Detect which cell encompasses the target text, then output its (x, y) center coordinate. 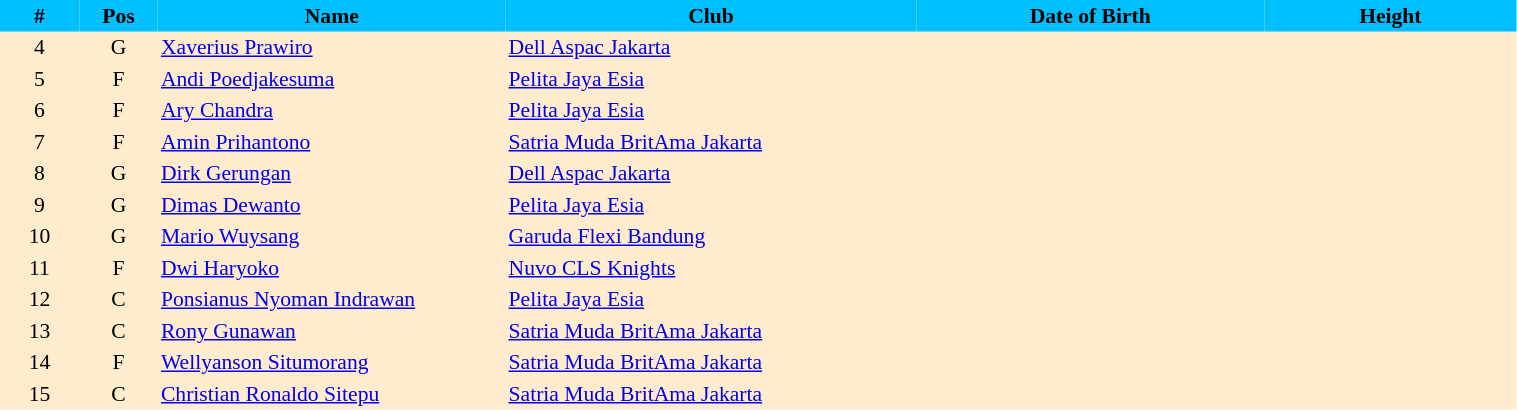
9 (40, 205)
Height (1390, 16)
Xaverius Prawiro (332, 48)
Amin Prihantono (332, 142)
Date of Birth (1090, 16)
12 (40, 300)
6 (40, 110)
Mario Wuysang (332, 236)
Christian Ronaldo Sitepu (332, 394)
13 (40, 331)
Andi Poedjakesuma (332, 79)
11 (40, 268)
Dimas Dewanto (332, 205)
Club (712, 16)
15 (40, 394)
4 (40, 48)
Ponsianus Nyoman Indrawan (332, 300)
Ary Chandra (332, 110)
Rony Gunawan (332, 331)
Wellyanson Situmorang (332, 362)
8 (40, 174)
7 (40, 142)
Name (332, 16)
Nuvo CLS Knights (712, 268)
Dwi Haryoko (332, 268)
14 (40, 362)
10 (40, 236)
5 (40, 79)
# (40, 16)
Pos (118, 16)
Garuda Flexi Bandung (712, 236)
Dirk Gerungan (332, 174)
